Determine the [X, Y] coordinate at the center of the cell enclosing the given text.  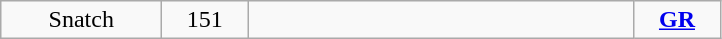
Snatch [82, 20]
GR [677, 20]
151 [205, 20]
